Provide the (X, Y) coordinate of the cell's center where the given text is located.  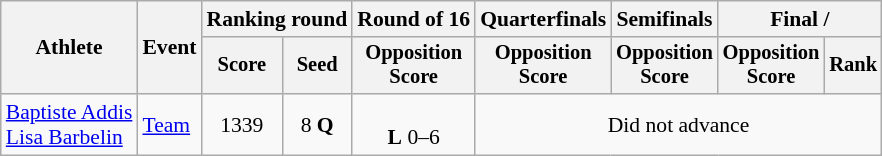
8 Q (317, 124)
Final / (800, 19)
Seed (317, 66)
Baptiste AddisLisa Barbelin (70, 124)
Round of 16 (414, 19)
Ranking round (278, 19)
L 0–6 (414, 124)
Score (242, 66)
Rank (853, 66)
1339 (242, 124)
Event (169, 48)
Athlete (70, 48)
Quarterfinals (543, 19)
Semifinals (664, 19)
Team (169, 124)
Did not advance (678, 124)
